Determine the [X, Y] coordinate at the center of the cell enclosing the given text.  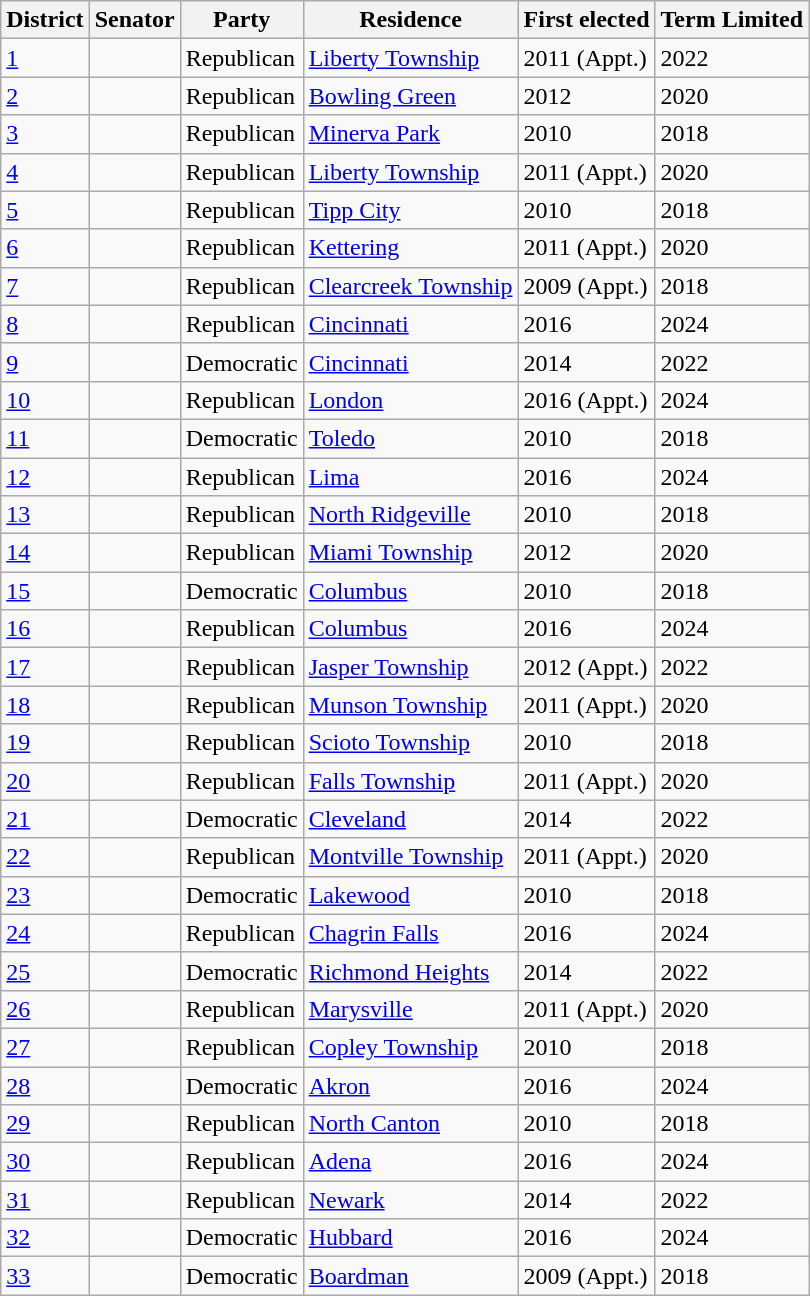
Senator [134, 20]
24 [45, 933]
19 [45, 743]
31 [45, 1200]
Kettering [410, 248]
Richmond Heights [410, 971]
London [410, 400]
3 [45, 134]
Scioto Township [410, 743]
District [45, 20]
Adena [410, 1162]
Montville Township [410, 857]
Chagrin Falls [410, 933]
4 [45, 172]
16 [45, 629]
Boardman [410, 1276]
Munson Township [410, 705]
20 [45, 781]
17 [45, 667]
7 [45, 286]
2012 (Appt.) [586, 667]
Cleveland [410, 819]
Marysville [410, 1009]
Newark [410, 1200]
23 [45, 895]
Copley Township [410, 1047]
13 [45, 515]
14 [45, 553]
9 [45, 362]
Hubbard [410, 1238]
Jasper Township [410, 667]
Minerva Park [410, 134]
21 [45, 819]
32 [45, 1238]
Party [242, 20]
Lakewood [410, 895]
Term Limited [732, 20]
27 [45, 1047]
15 [45, 591]
North Ridgeville [410, 515]
Tipp City [410, 210]
30 [45, 1162]
Miami Township [410, 553]
18 [45, 705]
25 [45, 971]
2016 (Appt.) [586, 400]
Falls Township [410, 781]
Bowling Green [410, 96]
28 [45, 1085]
1 [45, 58]
Toledo [410, 438]
2 [45, 96]
Akron [410, 1085]
6 [45, 248]
26 [45, 1009]
North Canton [410, 1124]
5 [45, 210]
10 [45, 400]
Lima [410, 477]
11 [45, 438]
29 [45, 1124]
8 [45, 324]
22 [45, 857]
First elected [586, 20]
33 [45, 1276]
Residence [410, 20]
Clearcreek Township [410, 286]
12 [45, 477]
